Provide the [X, Y] coordinate of the cell's center where the given text is located.  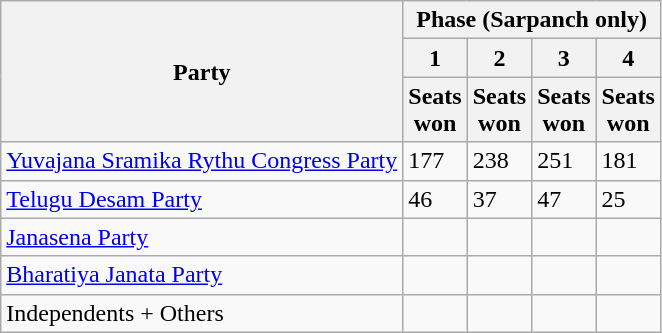
37 [499, 199]
3 [564, 58]
2 [499, 58]
Janasena Party [202, 237]
1 [435, 58]
47 [564, 199]
Phase (Sarpanch only) [532, 20]
238 [499, 161]
181 [628, 161]
Yuvajana Sramika Rythu Congress Party [202, 161]
Independents + Others [202, 313]
Party [202, 72]
25 [628, 199]
251 [564, 161]
Telugu Desam Party [202, 199]
46 [435, 199]
4 [628, 58]
Bharatiya Janata Party [202, 275]
177 [435, 161]
